Return the (x, y) coordinate for the center point of the cell that contains the specified text.  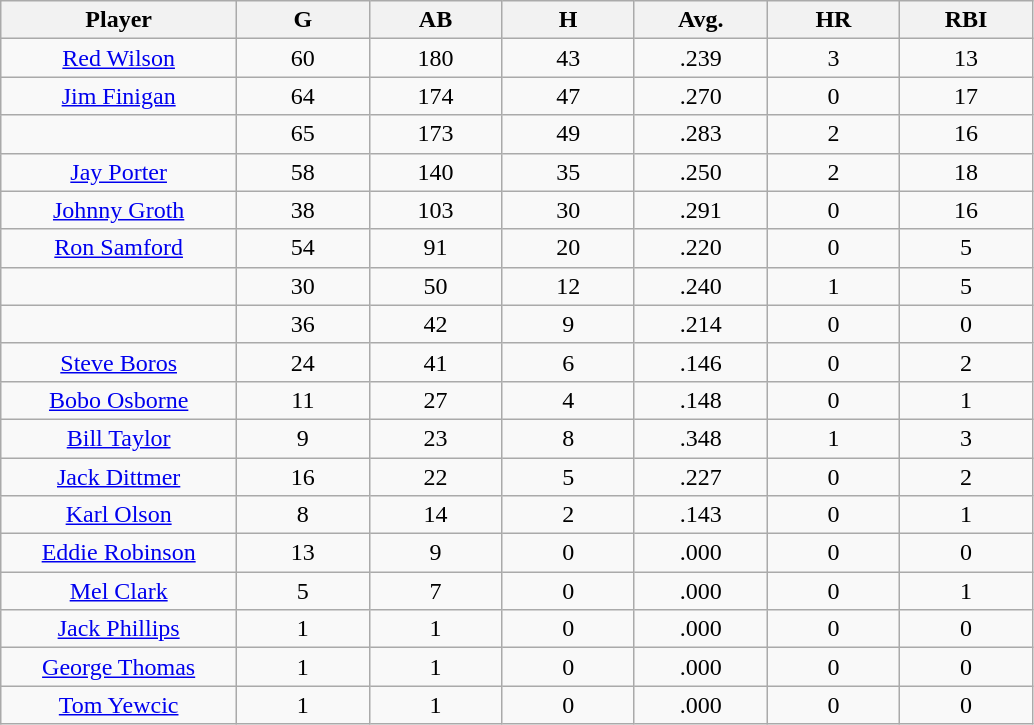
.348 (700, 438)
22 (436, 477)
H (568, 20)
58 (304, 172)
20 (568, 248)
7 (436, 591)
91 (436, 248)
14 (436, 515)
49 (568, 134)
.270 (700, 96)
.240 (700, 286)
Steve Boros (119, 362)
.220 (700, 248)
Tom Yewcic (119, 705)
60 (304, 58)
64 (304, 96)
Jim Finigan (119, 96)
Jack Phillips (119, 629)
18 (966, 172)
50 (436, 286)
.227 (700, 477)
Eddie Robinson (119, 553)
George Thomas (119, 667)
6 (568, 362)
.283 (700, 134)
173 (436, 134)
41 (436, 362)
Avg. (700, 20)
140 (436, 172)
HR (834, 20)
Mel Clark (119, 591)
Red Wilson (119, 58)
12 (568, 286)
Jack Dittmer (119, 477)
11 (304, 400)
.250 (700, 172)
54 (304, 248)
.214 (700, 324)
43 (568, 58)
174 (436, 96)
47 (568, 96)
103 (436, 210)
AB (436, 20)
35 (568, 172)
Johnny Groth (119, 210)
4 (568, 400)
Karl Olson (119, 515)
24 (304, 362)
.291 (700, 210)
27 (436, 400)
Ron Samford (119, 248)
36 (304, 324)
38 (304, 210)
65 (304, 134)
180 (436, 58)
17 (966, 96)
.146 (700, 362)
Player (119, 20)
.239 (700, 58)
G (304, 20)
.143 (700, 515)
.148 (700, 400)
Jay Porter (119, 172)
RBI (966, 20)
Bobo Osborne (119, 400)
Bill Taylor (119, 438)
42 (436, 324)
23 (436, 438)
